Capture the cell that displays the provided text and extract its [x, y] central coordinate. 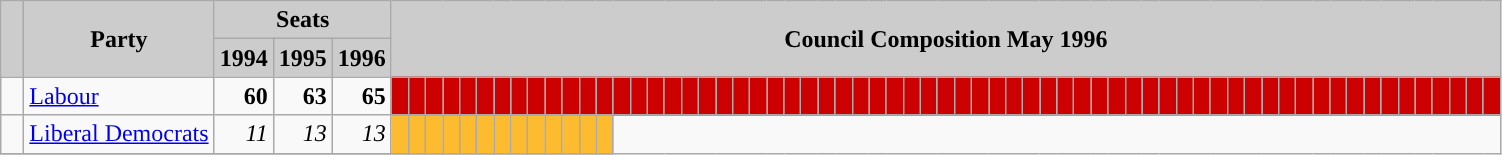
60 [244, 96]
1994 [244, 58]
Labour [119, 96]
11 [244, 134]
Seats [302, 20]
1996 [362, 58]
63 [302, 96]
1995 [302, 58]
Party [119, 39]
Council Composition May 1996 [946, 39]
Liberal Democrats [119, 134]
65 [362, 96]
